Capture the cell that displays the provided text and extract its [X, Y] central coordinate. 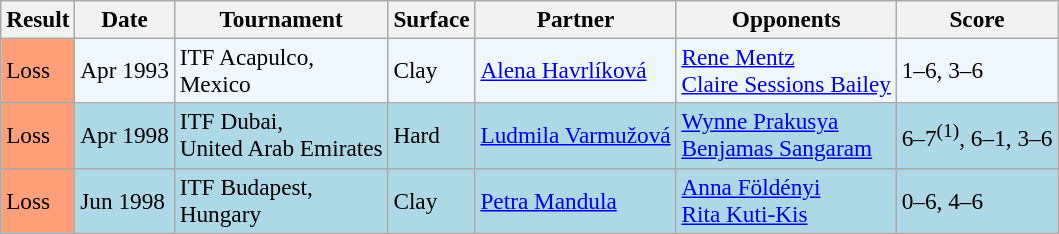
ITF Budapest, Hungary [281, 200]
Rene Mentz Claire Sessions Bailey [786, 70]
Surface [432, 19]
Wynne Prakusya Benjamas Sangaram [786, 136]
Result [38, 19]
Score [976, 19]
Tournament [281, 19]
Ludmila Varmužová [576, 136]
Petra Mandula [576, 200]
Alena Havrlíková [576, 70]
1–6, 3–6 [976, 70]
Apr 1998 [124, 136]
Anna Földényi Rita Kuti-Kis [786, 200]
ITF Dubai, United Arab Emirates [281, 136]
Opponents [786, 19]
Partner [576, 19]
Jun 1998 [124, 200]
Hard [432, 136]
6–7(1), 6–1, 3–6 [976, 136]
0–6, 4–6 [976, 200]
ITF Acapulco, Mexico [281, 70]
Apr 1993 [124, 70]
Date [124, 19]
